Locate the cell with the specified text and output its [X, Y] center coordinate. 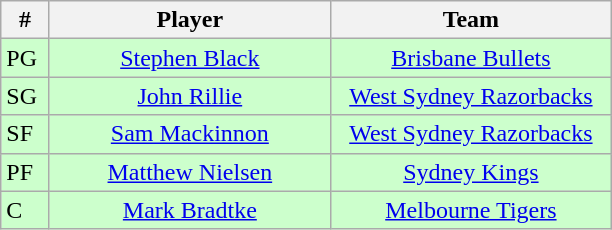
Stephen Black [190, 58]
Melbourne Tigers [470, 210]
Sydney Kings [470, 172]
John Rillie [190, 96]
PG [26, 58]
SG [26, 96]
Mark Bradtke [190, 210]
C [26, 210]
SF [26, 134]
Sam Mackinnon [190, 134]
# [26, 20]
PF [26, 172]
Team [470, 20]
Matthew Nielsen [190, 172]
Brisbane Bullets [470, 58]
Player [190, 20]
